For the text-containing cell, return its midpoint in [x, y] coordinate format. 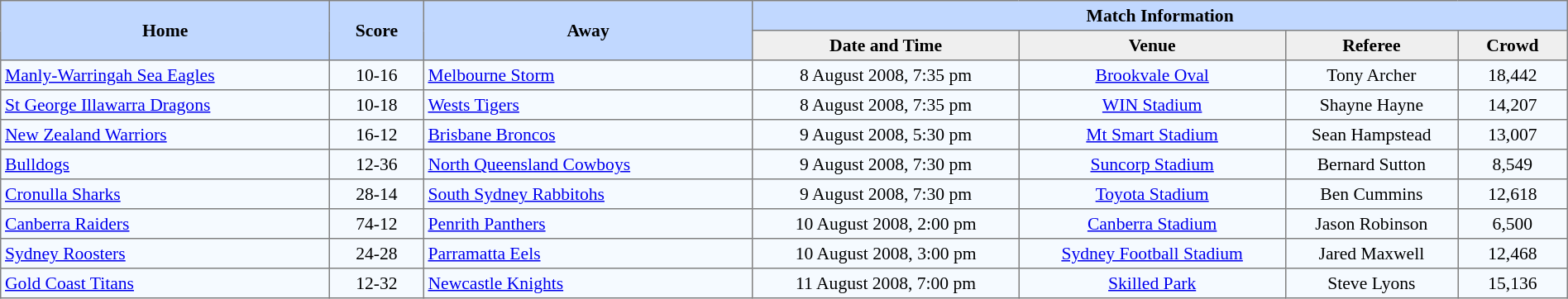
11 August 2008, 7:00 pm [886, 283]
Sydney Roosters [165, 254]
Referee [1371, 45]
10-18 [377, 105]
North Queensland Cowboys [588, 164]
Jared Maxwell [1371, 254]
WIN Stadium [1152, 105]
Sydney Football Stadium [1152, 254]
Parramatta Eels [588, 254]
16-12 [377, 135]
Canberra Raiders [165, 224]
St George Illawarra Dragons [165, 105]
Score [377, 31]
Steve Lyons [1371, 283]
14,207 [1513, 105]
15,136 [1513, 283]
28-14 [377, 194]
Tony Archer [1371, 75]
Venue [1152, 45]
Crowd [1513, 45]
Brisbane Broncos [588, 135]
Skilled Park [1152, 283]
Match Information [1159, 16]
Home [165, 31]
9 August 2008, 5:30 pm [886, 135]
8,549 [1513, 164]
Cronulla Sharks [165, 194]
74-12 [377, 224]
Toyota Stadium [1152, 194]
12-32 [377, 283]
18,442 [1513, 75]
10 August 2008, 3:00 pm [886, 254]
Date and Time [886, 45]
Sean Hampstead [1371, 135]
12,468 [1513, 254]
10 August 2008, 2:00 pm [886, 224]
6,500 [1513, 224]
Brookvale Oval [1152, 75]
12,618 [1513, 194]
12-36 [377, 164]
Canberra Stadium [1152, 224]
New Zealand Warriors [165, 135]
Penrith Panthers [588, 224]
Melbourne Storm [588, 75]
South Sydney Rabbitohs [588, 194]
24-28 [377, 254]
13,007 [1513, 135]
Away [588, 31]
Shayne Hayne [1371, 105]
Bernard Sutton [1371, 164]
Mt Smart Stadium [1152, 135]
Bulldogs [165, 164]
Jason Robinson [1371, 224]
10-16 [377, 75]
Suncorp Stadium [1152, 164]
Newcastle Knights [588, 283]
Gold Coast Titans [165, 283]
Ben Cummins [1371, 194]
Manly-Warringah Sea Eagles [165, 75]
Wests Tigers [588, 105]
